Return the [x, y] coordinate for the center point of the cell that contains the specified text.  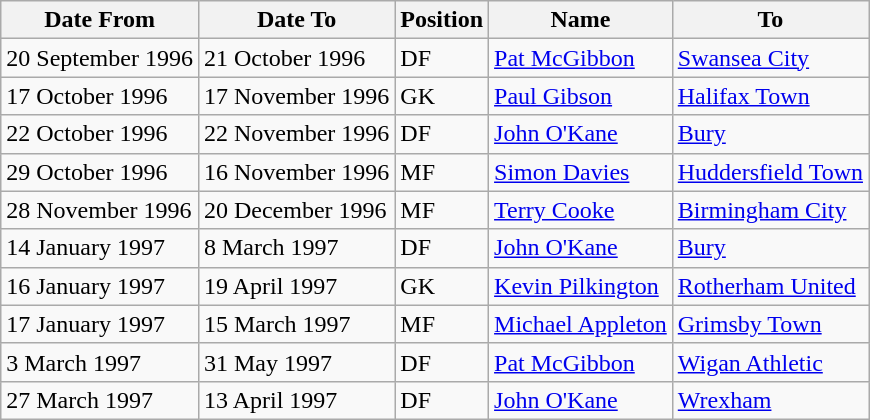
16 January 1997 [100, 286]
Michael Appleton [581, 324]
3 March 1997 [100, 362]
Swansea City [770, 58]
Wigan Athletic [770, 362]
28 November 1996 [100, 210]
17 October 1996 [100, 96]
Terry Cooke [581, 210]
Birmingham City [770, 210]
Grimsby Town [770, 324]
Position [442, 20]
Wrexham [770, 400]
19 April 1997 [296, 286]
Paul Gibson [581, 96]
Huddersfield Town [770, 172]
14 January 1997 [100, 248]
29 October 1996 [100, 172]
17 January 1997 [100, 324]
16 November 1996 [296, 172]
Halifax Town [770, 96]
15 March 1997 [296, 324]
22 October 1996 [100, 134]
20 December 1996 [296, 210]
27 March 1997 [100, 400]
Simon Davies [581, 172]
Date From [100, 20]
Kevin Pilkington [581, 286]
21 October 1996 [296, 58]
Date To [296, 20]
To [770, 20]
17 November 1996 [296, 96]
20 September 1996 [100, 58]
Rotherham United [770, 286]
Name [581, 20]
8 March 1997 [296, 248]
13 April 1997 [296, 400]
31 May 1997 [296, 362]
22 November 1996 [296, 134]
